Determine the (x, y) coordinate at the center of the cell enclosing the given text.  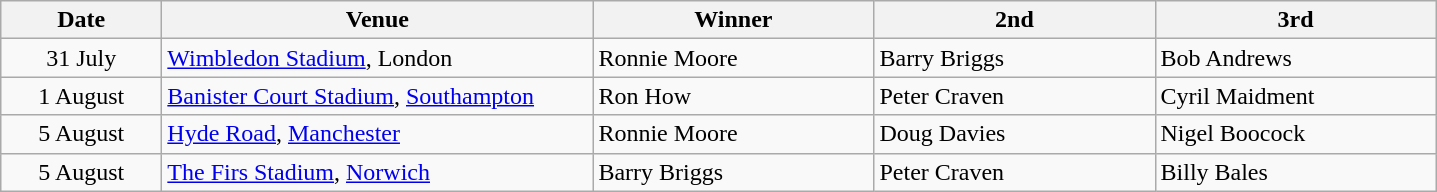
1 August (82, 96)
3rd (1296, 20)
Doug Davies (1014, 134)
Winner (734, 20)
Venue (378, 20)
Cyril Maidment (1296, 96)
Hyde Road, Manchester (378, 134)
Nigel Boocock (1296, 134)
Bob Andrews (1296, 58)
Wimbledon Stadium, London (378, 58)
Date (82, 20)
Billy Bales (1296, 172)
Ron How (734, 96)
2nd (1014, 20)
Banister Court Stadium, Southampton (378, 96)
The Firs Stadium, Norwich (378, 172)
31 July (82, 58)
